Return (X, Y) of the center of cell containing provided text 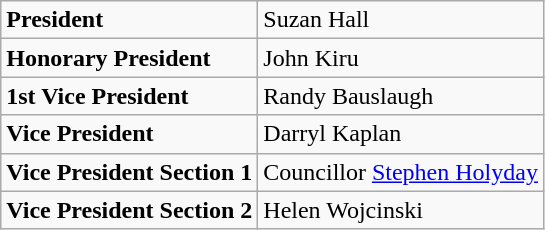
Suzan Hall (401, 20)
President (130, 20)
Councillor Stephen Holyday (401, 172)
Darryl Kaplan (401, 134)
Helen Wojcinski (401, 210)
Vice President (130, 134)
Randy Bauslaugh (401, 96)
Vice President Section 1 (130, 172)
John Kiru (401, 58)
Vice President Section 2 (130, 210)
1st Vice President (130, 96)
Honorary President (130, 58)
